Search for the cell housing the specified text and yield its (x, y) center coordinate. 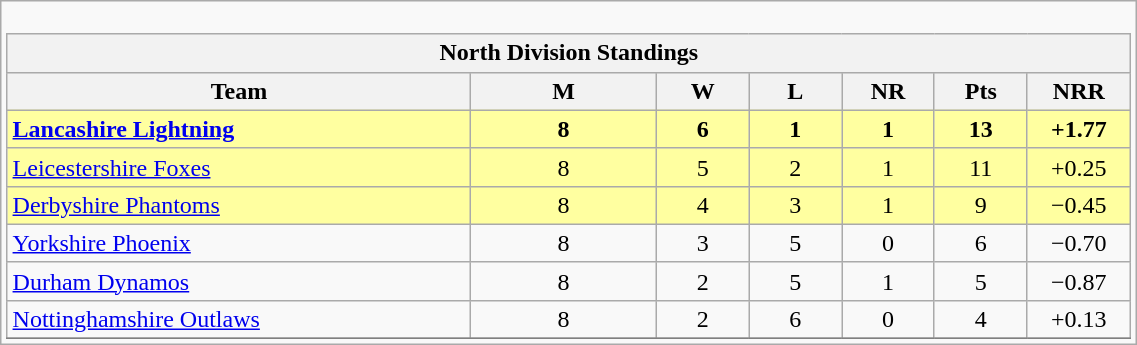
Team (239, 91)
+1.77 (1078, 129)
W (702, 91)
North Division Standings (569, 53)
Nottinghamshire Outlaws (239, 319)
Lancashire Lightning (239, 129)
Yorkshire Phoenix (239, 243)
L (796, 91)
M (564, 91)
13 (980, 129)
9 (980, 205)
Pts (980, 91)
+0.25 (1078, 167)
+0.13 (1078, 319)
−0.70 (1078, 243)
Durham Dynamos (239, 281)
−0.45 (1078, 205)
NRR (1078, 91)
Derbyshire Phantoms (239, 205)
−0.87 (1078, 281)
11 (980, 167)
Leicestershire Foxes (239, 167)
NR (888, 91)
